Return the (X, Y) coordinate for the center point of the cell that contains the specified text.  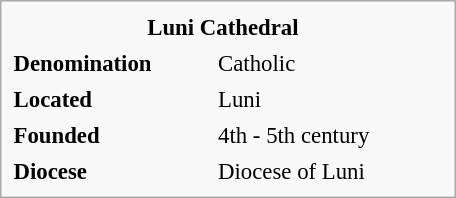
Denomination (112, 63)
Diocese (112, 171)
4th - 5th century (326, 135)
Catholic (326, 63)
Luni Cathedral (223, 27)
Founded (112, 135)
Luni (326, 99)
Diocese of Luni (326, 171)
Located (112, 99)
